Return the [X, Y] coordinate for the center point of the cell that contains the specified text.  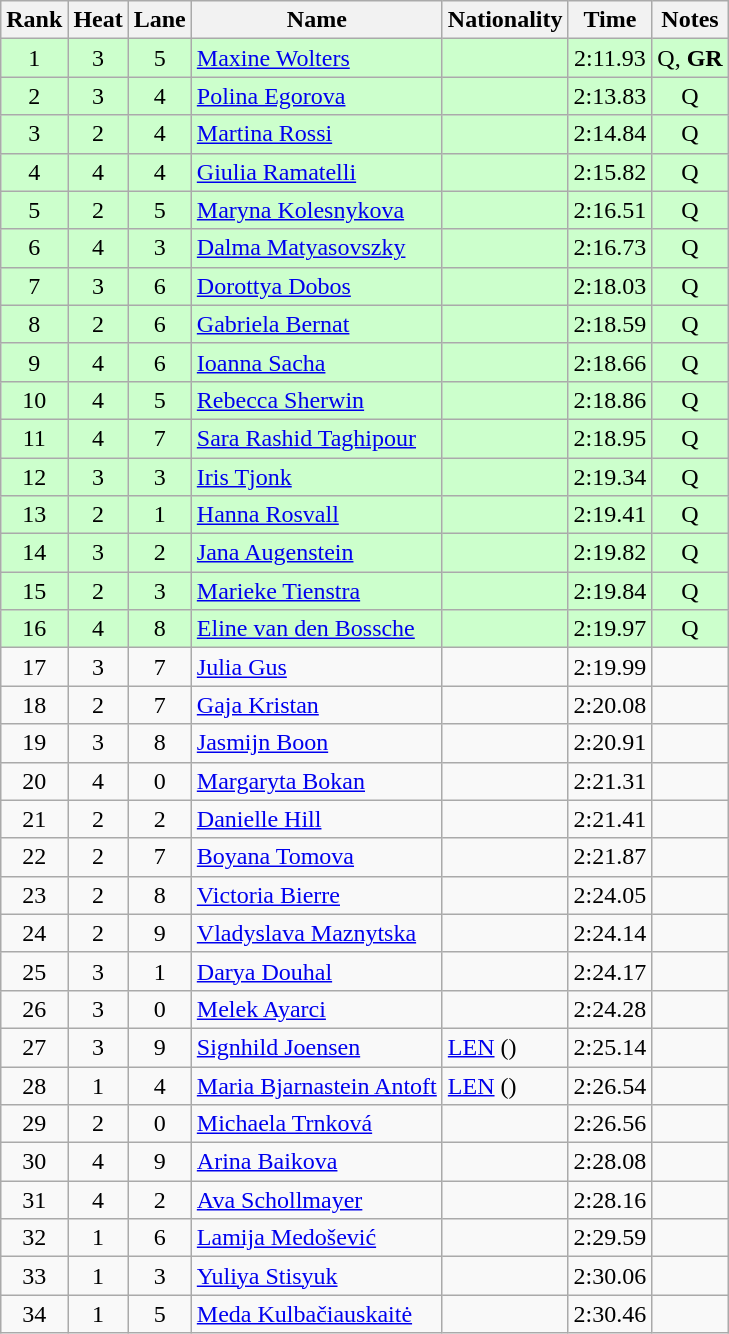
10 [34, 400]
2:16.73 [610, 248]
Lamija Medošević [316, 1238]
Ioanna Sacha [316, 362]
Iris Tjonk [316, 477]
2:24.05 [610, 895]
Jana Augenstein [316, 553]
15 [34, 591]
21 [34, 819]
2:19.34 [610, 477]
Meda Kulbačiauskaitė [316, 1314]
Arina Baikova [316, 1162]
2:19.97 [610, 629]
13 [34, 515]
11 [34, 438]
Dorottya Dobos [316, 286]
2:21.31 [610, 781]
Victoria Bierre [316, 895]
Signhild Joensen [316, 1047]
28 [34, 1085]
Polina Egorova [316, 96]
Margaryta Bokan [316, 781]
20 [34, 781]
Giulia Ramatelli [316, 172]
26 [34, 1009]
2:25.14 [610, 1047]
2:13.83 [610, 96]
Nationality [505, 20]
Hanna Rosvall [316, 515]
Darya Douhal [316, 971]
2:18.86 [610, 400]
Time [610, 20]
25 [34, 971]
Lane [160, 20]
30 [34, 1162]
Maria Bjarnastein Antoft [316, 1085]
2:30.06 [610, 1276]
Rank [34, 20]
2:11.93 [610, 58]
Melek Ayarci [316, 1009]
2:18.95 [610, 438]
Rebecca Sherwin [316, 400]
2:18.03 [610, 286]
Sara Rashid Taghipour [316, 438]
2:28.08 [610, 1162]
34 [34, 1314]
Dalma Matyasovszky [316, 248]
23 [34, 895]
Ava Schollmayer [316, 1200]
22 [34, 857]
2:18.66 [610, 362]
2:20.91 [610, 743]
Name [316, 20]
2:15.82 [610, 172]
Gabriela Bernat [316, 324]
2:19.41 [610, 515]
2:19.84 [610, 591]
2:19.82 [610, 553]
Maxine Wolters [316, 58]
2:29.59 [610, 1238]
32 [34, 1238]
17 [34, 667]
Heat [98, 20]
12 [34, 477]
Jasmijn Boon [316, 743]
Yuliya Stisyuk [316, 1276]
2:24.28 [610, 1009]
27 [34, 1047]
31 [34, 1200]
2:26.54 [610, 1085]
2:14.84 [610, 134]
Eline van den Bossche [316, 629]
Maryna Kolesnykova [316, 210]
16 [34, 629]
2:24.17 [610, 971]
2:26.56 [610, 1124]
Marieke Tienstra [316, 591]
2:24.14 [610, 933]
2:20.08 [610, 705]
Boyana Tomova [316, 857]
2:18.59 [610, 324]
14 [34, 553]
2:30.46 [610, 1314]
2:21.41 [610, 819]
Q, GR [690, 58]
29 [34, 1124]
33 [34, 1276]
Gaja Kristan [316, 705]
18 [34, 705]
2:28.16 [610, 1200]
24 [34, 933]
19 [34, 743]
Martina Rossi [316, 134]
2:16.51 [610, 210]
Notes [690, 20]
Michaela Trnková [316, 1124]
Vladyslava Maznytska [316, 933]
2:19.99 [610, 667]
Julia Gus [316, 667]
2:21.87 [610, 857]
Danielle Hill [316, 819]
